Find where the given text appears and provide that cell's center as [X, Y] coordinate. 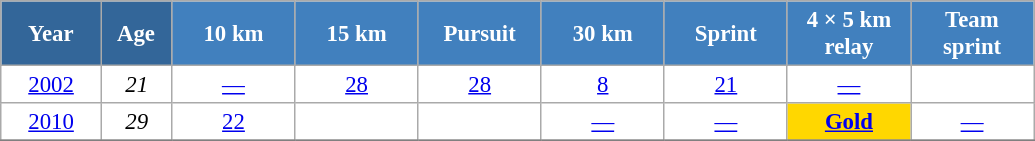
29 [136, 122]
22 [234, 122]
2002 [52, 85]
Gold [848, 122]
Pursuit [480, 34]
10 km [234, 34]
4 × 5 km relay [848, 34]
Sprint [726, 34]
8 [602, 85]
Team sprint [972, 34]
15 km [356, 34]
30 km [602, 34]
2010 [52, 122]
Year [52, 34]
Age [136, 34]
